Locate the cell with the specified text and output its [x, y] center coordinate. 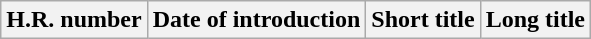
H.R. number [74, 20]
Short title [423, 20]
Date of introduction [256, 20]
Long title [535, 20]
